For the text-containing cell, return its midpoint in (x, y) coordinate format. 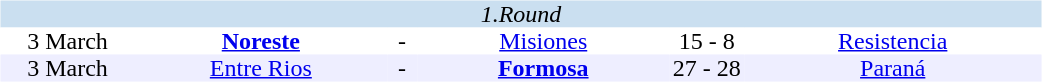
1.Round (520, 14)
Formosa (544, 68)
27 - 28 (707, 68)
Paraná (893, 68)
Noreste (262, 42)
Resistencia (893, 42)
Misiones (544, 42)
15 - 8 (707, 42)
Entre Rios (262, 68)
